Capture the cell that displays the provided text and extract its (X, Y) central coordinate. 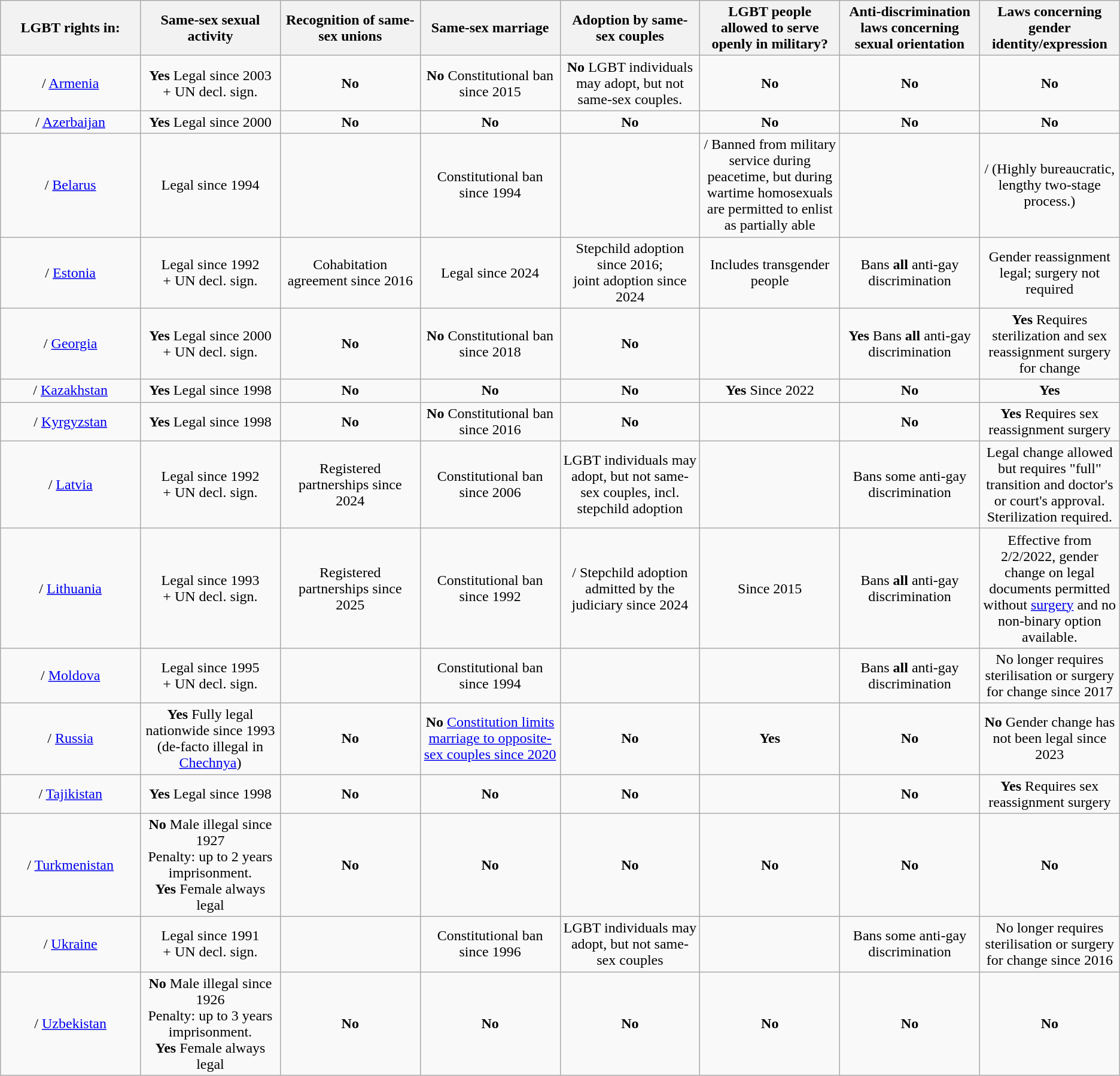
LGBT individuals may adopt, but not same-sex couples (630, 944)
Yes Bans all anti-gay discrimination (910, 343)
/ Russia (71, 738)
No longer requires sterilisation or surgery for change since 2016 (1049, 944)
No longer requires sterilisation or surgery for change since 2017 (1049, 675)
Gender reassignment legal; surgery not required (1049, 273)
/ Ukraine (71, 944)
Constitutional ban since 1996 (490, 944)
/ Tajikistan (71, 793)
Adoption by same-sex couples (630, 28)
Yes Legal since 2003 + UN decl. sign. (211, 83)
/ Kyrgyzstan (71, 421)
Legal since 2024 (490, 273)
Since 2015 (770, 588)
/ Lithuania (71, 588)
/ Kazakhstan (71, 391)
Anti-discrimination laws concerning sexual orientation (910, 28)
/ Latvia (71, 484)
Laws concerning gender identity/expression (1049, 28)
Yes Legal since 2000 (211, 122)
LGBT people allowed to serve openly in military? (770, 28)
No Constitution limits marriage to opposite-sex couples since 2020 (490, 738)
Stepchild adoption since 2016;joint adoption since 2024 (630, 273)
Constitutional ban since 2006 (490, 484)
/ Estonia (71, 273)
/ Stepchild adoption admitted by the judiciary since 2024 (630, 588)
Legal since 1991+ UN decl. sign. (211, 944)
No Constitutional ban since 2016 (490, 421)
Recognition of same-sex unions (350, 28)
No Gender change has not been legal since 2023 (1049, 738)
No Male illegal since 1927 Penalty: up to 2 years imprisonment. Yes Female always legal (211, 865)
Legal change allowed but requires "full" transition and doctor's or court's approval. Sterilization required. (1049, 484)
/ Georgia (71, 343)
LGBT rights in: (71, 28)
/ Uzbekistan (71, 1024)
/ (Highly bureaucratic, lengthy two-stage process.) (1049, 185)
/ Moldova (71, 675)
Registered partnerships since 2025 (350, 588)
/ Armenia (71, 83)
/ Azerbaijan (71, 122)
LGBT individuals may adopt, but not same-sex couples, incl. stepchild adoption (630, 484)
Yes Fully legal nationwide since 1993(de-facto illegal in Chechnya) (211, 738)
No Male illegal since 1926 Penalty: up to 3 years imprisonment. Yes Female always legal (211, 1024)
Yes Since 2022 (770, 391)
Legal since 1993+ UN decl. sign. (211, 588)
Legal since 1995+ UN decl. sign. (211, 675)
/ Turkmenistan (71, 865)
Registered partnerships since 2024 (350, 484)
Yes Requires sterilization and sex reassignment surgery for change (1049, 343)
Effective from 2/2/2022, gender change on legal documents permitted without surgery and no non-binary option available. (1049, 588)
/ Belarus (71, 185)
Yes Legal since 2000 + UN decl. sign. (211, 343)
Includes transgender people (770, 273)
Same-sex marriage (490, 28)
No LGBT individuals may adopt, but not same-sex couples. (630, 83)
No Constitutional ban since 2015 (490, 83)
No Constitutional ban since 2018 (490, 343)
Same-sex sexual activity (211, 28)
Cohabitation agreement since 2016 (350, 273)
/ Banned from military service during peacetime, but during wartime homosexuals are permitted to enlist as partially able (770, 185)
Constitutional ban since 1992 (490, 588)
Legal since 1994 (211, 185)
